Search for the cell housing the specified text and yield its [X, Y] center coordinate. 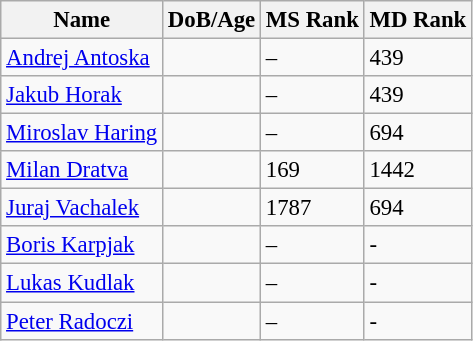
MS Rank [312, 20]
1442 [418, 170]
Peter Radoczi [82, 321]
Miroslav Haring [82, 133]
1787 [312, 208]
169 [312, 170]
Andrej Antoska [82, 58]
Milan Dratva [82, 170]
Lukas Kudlak [82, 283]
Name [82, 20]
Boris Karpjak [82, 245]
Juraj Vachalek [82, 208]
Jakub Horak [82, 95]
MD Rank [418, 20]
DoB/Age [212, 20]
